Detect which cell encompasses the target text, then output its (X, Y) center coordinate. 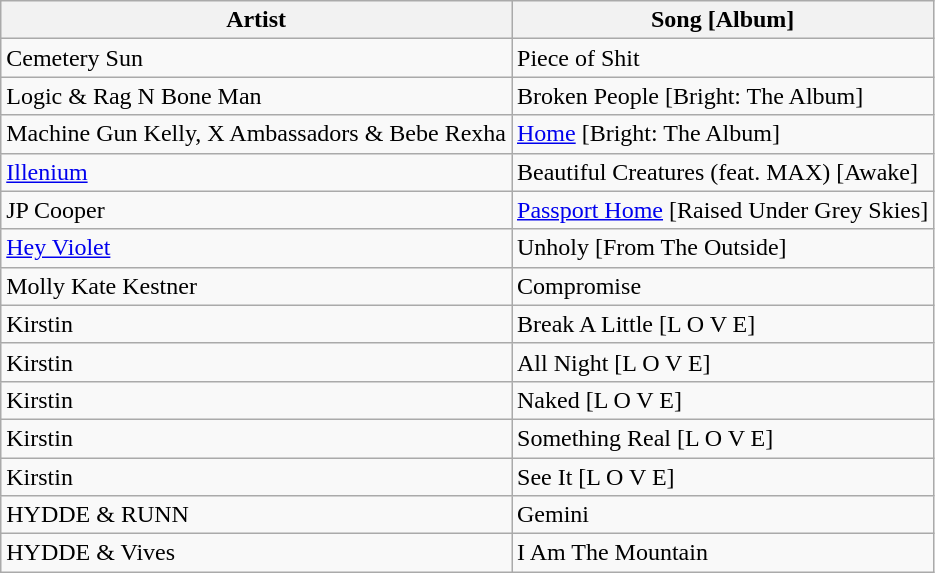
Beautiful Creatures (feat. MAX) [Awake] (723, 172)
HYDDE & Vives (256, 553)
Break A Little [L O V E] (723, 324)
Naked [L O V E] (723, 400)
Illenium (256, 172)
Cemetery Sun (256, 58)
HYDDE & RUNN (256, 515)
Molly Kate Kestner (256, 286)
JP Cooper (256, 210)
Broken People [Bright: The Album] (723, 96)
I Am The Mountain (723, 553)
Song [Album] (723, 20)
Home [Bright: The Album] (723, 134)
Compromise (723, 286)
Something Real [L O V E] (723, 438)
See It [L O V E] (723, 477)
Logic & Rag N Bone Man (256, 96)
Machine Gun Kelly, X Ambassadors & Bebe Rexha (256, 134)
All Night [L O V E] (723, 362)
Gemini (723, 515)
Hey Violet (256, 248)
Passport Home [Raised Under Grey Skies] (723, 210)
Unholy [From The Outside] (723, 248)
Piece of Shit (723, 58)
Artist (256, 20)
